For the text-containing cell, return its midpoint in (x, y) coordinate format. 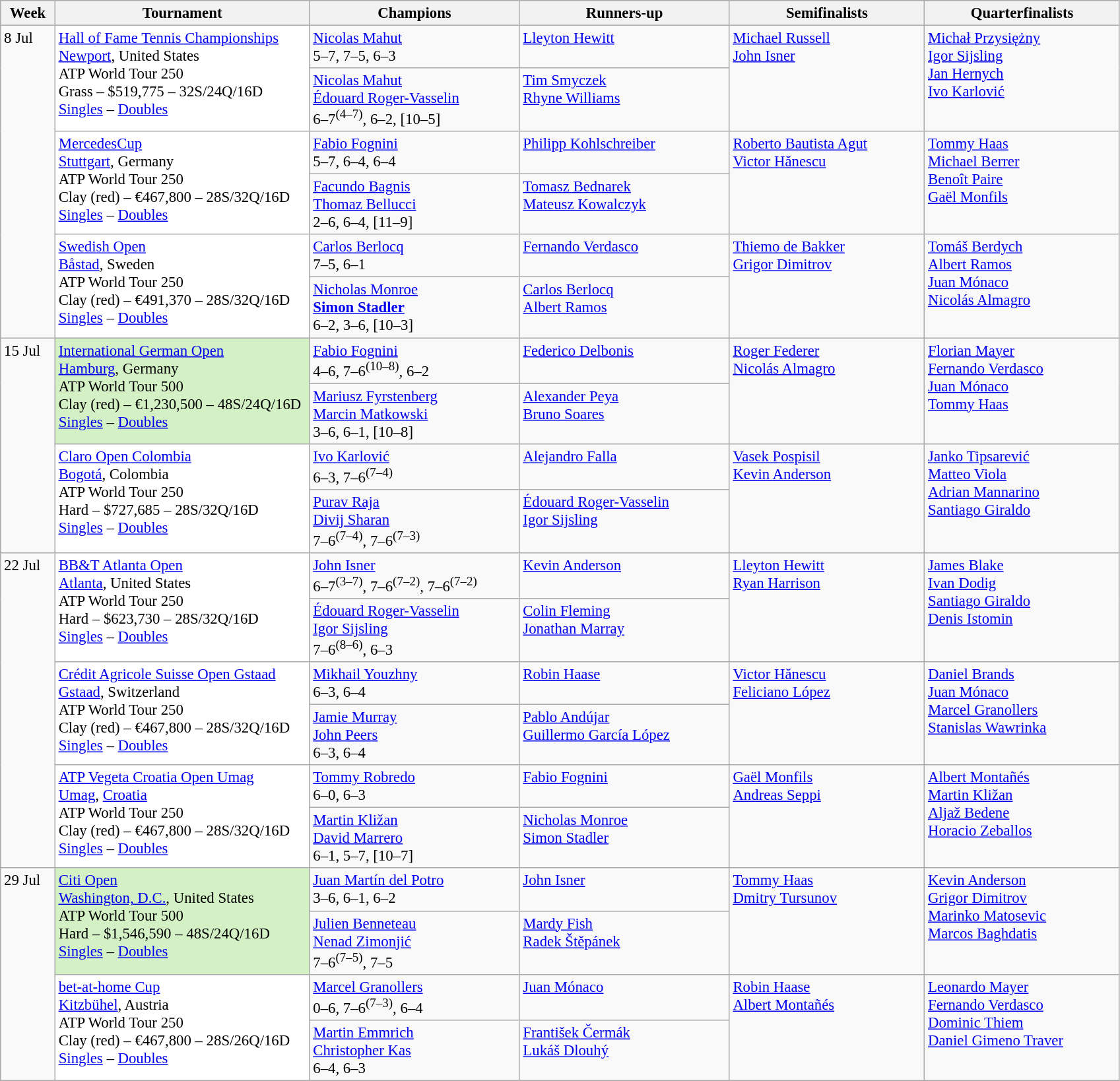
John Isner (624, 890)
Vasek Pospisil Kevin Anderson (827, 498)
Swedish Open Båstad, SwedenATP World Tour 250Clay (red) – €491,370 – 28S/32Q/16DSingles – Doubles (182, 286)
Mariusz Fyrstenberg Marcin Matkowski 3–6, 6–1, [10–8] (414, 414)
Tournament (182, 13)
Robin Haase Albert Montañés (827, 1027)
Federico Delbonis (624, 360)
MercedesCup Stuttgart, GermanyATP World Tour 250Clay (red) – €467,800 – 28S/32Q/16DSingles – Doubles (182, 183)
Purav Raja Divij Sharan 7–6(7–4), 7–6(7–3) (414, 521)
Thiemo de Bakker Grigor Dimitrov (827, 286)
Leonardo Mayer Fernando Verdasco Dominic Thiem Daniel Gimeno Traver (1022, 1027)
Lleyton Hewitt (624, 48)
Mikhail Youzhny6–3, 6–4 (414, 684)
Lleyton Hewitt Ryan Harrison (827, 607)
Champions (414, 13)
Édouard Roger-Vasselin Igor Sijsling7–6(8–6), 6–3 (414, 630)
Roberto Bautista Agut Victor Hănescu (827, 183)
Tim Smyczek Rhyne Williams (624, 100)
Juan Martín del Potro3–6, 6–1, 6–2 (414, 890)
bet-at-home Cup Kitzbühel, AustriaATP World Tour 250Clay (red) – €467,800 – 28S/26Q/16DSingles – Doubles (182, 1027)
Gaël Monfils Andreas Seppi (827, 816)
Crédit Agricole Suisse Open Gstaad Gstaad, SwitzerlandATP World Tour 250Clay (red) – €467,800 – 28S/32Q/16DSingles – Doubles (182, 713)
Fabio Fognini (624, 787)
Alexander Peya Bruno Soares (624, 414)
Martin Kližan David Marrero6–1, 5–7, [10–7] (414, 838)
František Čermák Lukáš Dlouhý (624, 1051)
Pablo Andújar Guillermo García López (624, 735)
Albert Montañés Martin Kližan Aljaž Bedene Horacio Zeballos (1022, 816)
Édouard Roger-Vasselin Igor Sijsling (624, 521)
Claro Open ColombiaBogotá, ColombiaATP World Tour 250Hard – $727,685 – 28S/32Q/16DSingles – Doubles (182, 498)
Michael Russell John Isner (827, 79)
Fabio Fognini4–6, 7–6(10–8), 6–2 (414, 360)
Ivo Karlović6–3, 7–6(7–4) (414, 466)
Philipp Kohlschreiber (624, 153)
Nicholas Monroe Simon Stadler (624, 838)
29 Jul (28, 975)
Robin Haase (624, 684)
Tomáš Berdych Albert Ramos Juan Mónaco Nicolás Almagro (1022, 286)
Nicolas Mahut Édouard Roger-Vasselin6–7(4–7), 6–2, [10–5] (414, 100)
Tomasz Bednarek Mateusz Kowalczyk (624, 205)
Tommy Haas Dmitry Tursunov (827, 921)
Runners-up (624, 13)
Jamie Murray John Peers6–3, 6–4 (414, 735)
Tommy Robredo6–0, 6–3 (414, 787)
Kevin Anderson (624, 575)
22 Jul (28, 711)
Nicolas Mahut 5–7, 7–5, 6–3 (414, 48)
Carlos Berlocq Albert Ramos (624, 308)
Kevin Anderson Grigor Dimitrov Marinko Matosevic Marcos Baghdatis (1022, 921)
Nicholas Monroe Simon Stadler6–2, 3–6, [10–3] (414, 308)
Tommy Haas Michael Berrer Benoît Paire Gaël Monfils (1022, 183)
Roger Federer Nicolás Almagro (827, 391)
Colin Fleming Jonathan Marray (624, 630)
Janko Tipsarević Matteo Viola Adrian Mannarino Santiago Giraldo (1022, 498)
Mardy Fish Radek Štěpánek (624, 942)
15 Jul (28, 445)
International German Open Hamburg, GermanyATP World Tour 500Clay (red) – €1,230,500 – 48S/24Q/16DSingles – Doubles (182, 391)
Daniel Brands Juan Mónaco Marcel Granollers Stanislas Wawrinka (1022, 713)
Quarterfinalists (1022, 13)
Martin Emmrich Christopher Kas6–4, 6–3 (414, 1051)
Fernando Verdasco (624, 256)
8 Jul (28, 182)
Fabio Fognini 5–7, 6–4, 6–4 (414, 153)
Week (28, 13)
Hall of Fame Tennis Championships Newport, United StatesATP World Tour 250Grass – $519,775 – 32S/24Q/16DSingles – Doubles (182, 79)
Julien Benneteau Nenad Zimonjić7–6(7–5), 7–5 (414, 942)
Michał Przysiężny Igor Sijsling Jan Hernych Ivo Karlović (1022, 79)
Alejandro Falla (624, 466)
Victor Hănescu Feliciano López (827, 713)
Marcel Granollers0–6, 7–6(7–3), 6–4 (414, 997)
Carlos Berlocq7–5, 6–1 (414, 256)
Semifinalists (827, 13)
ATP Vegeta Croatia Open Umag Umag, CroatiaATP World Tour 250Clay (red) – €467,800 – 28S/32Q/16DSingles – Doubles (182, 816)
James Blake Ivan Dodig Santiago Giraldo Denis Istomin (1022, 607)
BB&T Atlanta Open Atlanta, United StatesATP World Tour 250Hard – $623,730 – 28S/32Q/16DSingles – Doubles (182, 607)
Florian Mayer Fernando Verdasco Juan Mónaco Tommy Haas (1022, 391)
Citi Open Washington, D.C., United StatesATP World Tour 500Hard – $1,546,590 – 48S/24Q/16DSingles – Doubles (182, 921)
Juan Mónaco (624, 997)
John Isner6–7(3–7), 7–6(7–2), 7–6(7–2) (414, 575)
Facundo Bagnis Thomaz Bellucci2–6, 6–4, [11–9] (414, 205)
